Return the [X, Y] coordinate for the center point of the cell that contains the specified text.  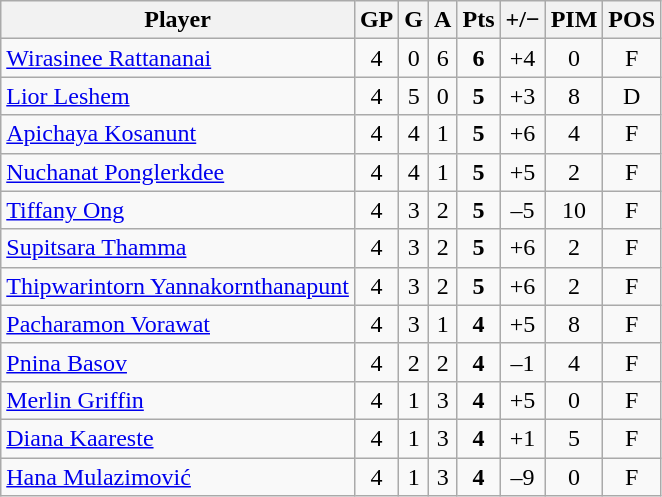
–5 [522, 210]
Pnina Basov [178, 362]
Apichaya Kosanunt [178, 134]
Wirasinee Rattananai [178, 58]
Nuchanat Ponglerkdee [178, 172]
Pts [478, 20]
D [632, 96]
–1 [522, 362]
A [443, 20]
+3 [522, 96]
Diana Kaareste [178, 438]
Thipwarintorn Yannakornthanapunt [178, 286]
PIM [574, 20]
GP [376, 20]
Pacharamon Vorawat [178, 324]
Lior Leshem [178, 96]
G [414, 20]
10 [574, 210]
+4 [522, 58]
Merlin Griffin [178, 400]
POS [632, 20]
+/− [522, 20]
Player [178, 20]
Tiffany Ong [178, 210]
–9 [522, 477]
+1 [522, 438]
Hana Mulazimović [178, 477]
Supitsara Thamma [178, 248]
